From the cell containing the given text, extract its center point as [X, Y] coordinate. 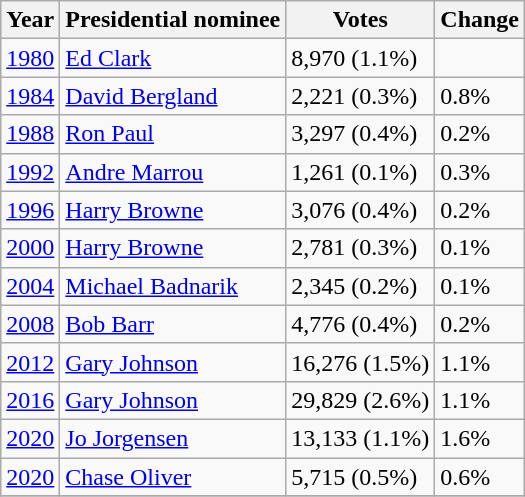
Votes [360, 20]
1992 [30, 172]
2000 [30, 248]
2,781 (0.3%) [360, 248]
0.6% [480, 477]
0.8% [480, 96]
Year [30, 20]
3,076 (0.4%) [360, 210]
David Bergland [173, 96]
Change [480, 20]
Michael Badnarik [173, 286]
1988 [30, 134]
16,276 (1.5%) [360, 362]
29,829 (2.6%) [360, 400]
Bob Barr [173, 324]
1980 [30, 58]
4,776 (0.4%) [360, 324]
0.3% [480, 172]
Chase Oliver [173, 477]
2012 [30, 362]
2004 [30, 286]
8,970 (1.1%) [360, 58]
Jo Jorgensen [173, 438]
Ron Paul [173, 134]
2,345 (0.2%) [360, 286]
1,261 (0.1%) [360, 172]
5,715 (0.5%) [360, 477]
1984 [30, 96]
Ed Clark [173, 58]
1996 [30, 210]
13,133 (1.1%) [360, 438]
1.6% [480, 438]
Presidential nominee [173, 20]
Andre Marrou [173, 172]
2008 [30, 324]
3,297 (0.4%) [360, 134]
2016 [30, 400]
2,221 (0.3%) [360, 96]
